Return [x, y] of the center of cell containing provided text 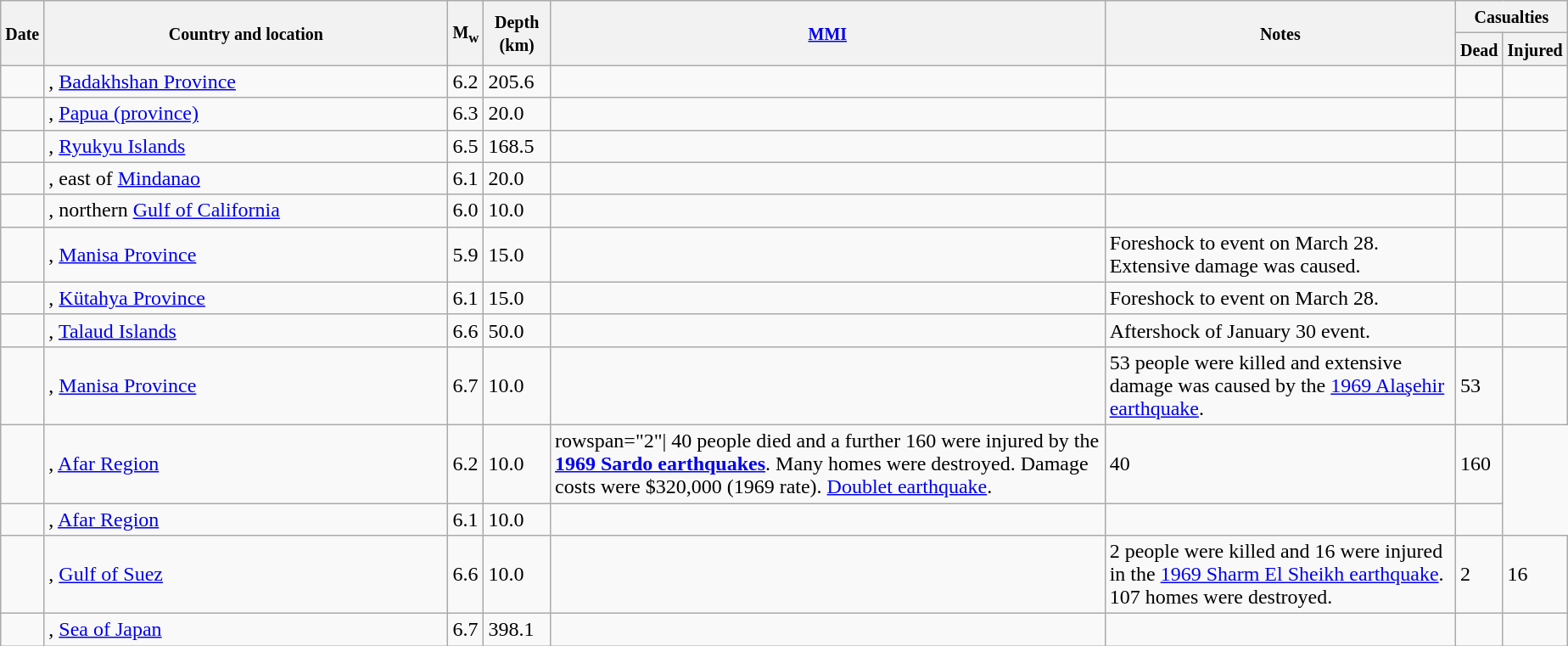
Aftershock of January 30 event. [1280, 330]
Casualties [1511, 17]
Injured [1535, 49]
, Sea of Japan [246, 630]
, northern Gulf of California [246, 211]
53 [1479, 385]
205.6 [518, 81]
50.0 [518, 330]
53 people were killed and extensive damage was caused by the 1969 Alaşehir earthquake. [1280, 385]
MMI [827, 33]
168.5 [518, 146]
Foreshock to event on March 28. Extensive damage was caused. [1280, 255]
, Gulf of Suez [246, 575]
Notes [1280, 33]
Foreshock to event on March 28. [1280, 298]
40 [1280, 463]
6.3 [466, 114]
Depth (km) [518, 33]
, Papua (province) [246, 114]
6.5 [466, 146]
, east of Mindanao [246, 178]
6.0 [466, 211]
, Ryukyu Islands [246, 146]
Date [22, 33]
, Talaud Islands [246, 330]
2 people were killed and 16 were injured in the 1969 Sharm El Sheikh earthquake. 107 homes were destroyed. [1280, 575]
, Kütahya Province [246, 298]
16 [1535, 575]
Mw [466, 33]
398.1 [518, 630]
5.9 [466, 255]
Country and location [246, 33]
2 [1479, 575]
160 [1479, 463]
Dead [1479, 49]
, Badakhshan Province [246, 81]
